Locate the cell with the specified text and output its (X, Y) center coordinate. 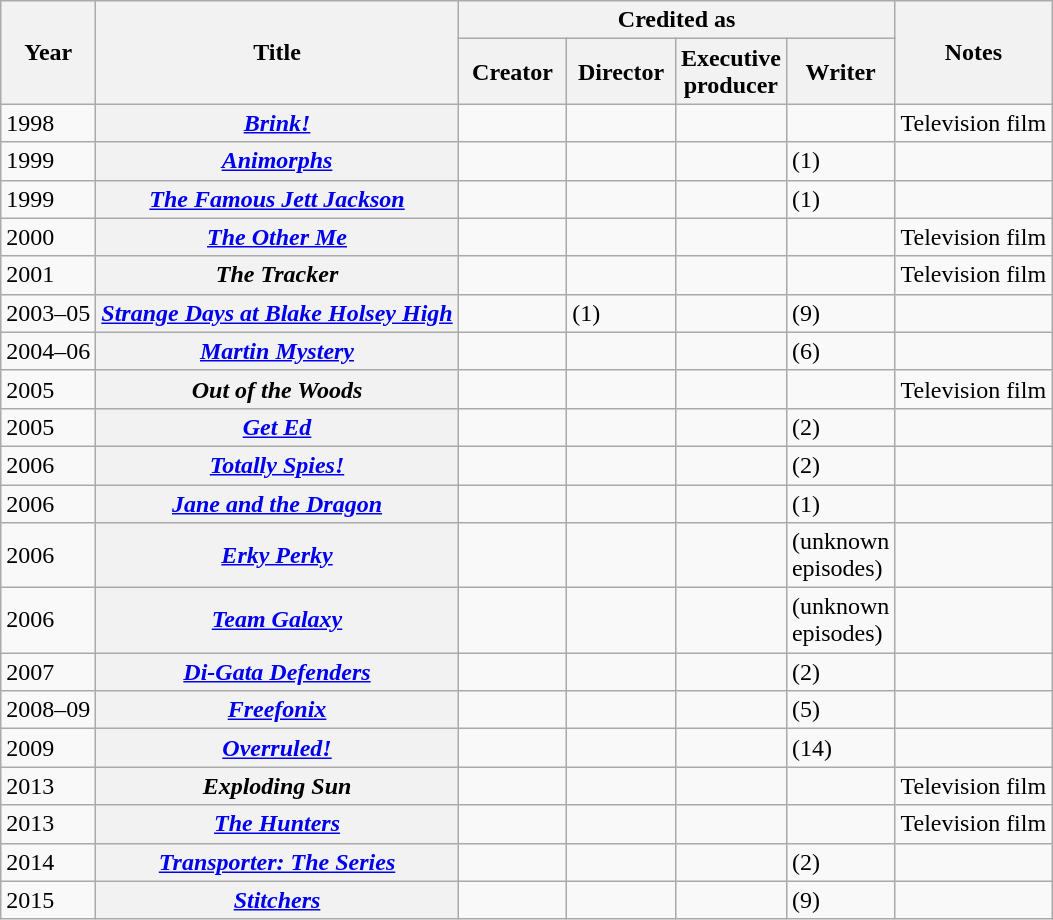
Writer (840, 72)
2003–05 (48, 313)
Team Galaxy (277, 620)
Director (622, 72)
Strange Days at Blake Holsey High (277, 313)
2008–09 (48, 710)
(5) (840, 710)
Out of the Woods (277, 389)
Animorphs (277, 161)
Creator (512, 72)
2001 (48, 275)
2007 (48, 672)
Erky Perky (277, 556)
Year (48, 52)
Transporter: The Series (277, 862)
Title (277, 52)
The Hunters (277, 824)
The Other Me (277, 237)
(14) (840, 748)
The Famous Jett Jackson (277, 199)
(6) (840, 351)
2004–06 (48, 351)
Get Ed (277, 427)
Di-Gata Defenders (277, 672)
The Tracker (277, 275)
2009 (48, 748)
2000 (48, 237)
Executiveproducer (730, 72)
Freefonix (277, 710)
2015 (48, 900)
Jane and the Dragon (277, 503)
Exploding Sun (277, 786)
Stitchers (277, 900)
Notes (974, 52)
Brink! (277, 123)
Overruled! (277, 748)
Martin Mystery (277, 351)
Totally Spies! (277, 465)
1998 (48, 123)
2014 (48, 862)
Credited as (676, 20)
